Detect which cell encompasses the target text, then output its [X, Y] center coordinate. 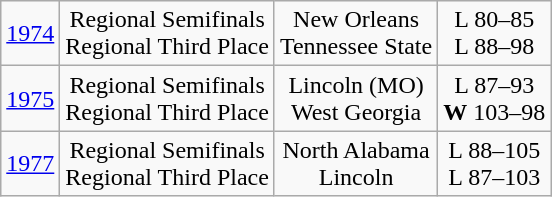
1977 [30, 164]
New OrleansTennessee State [356, 34]
North AlabamaLincoln [356, 164]
L 80–85L 88–98 [494, 34]
1975 [30, 98]
Lincoln (MO)West Georgia [356, 98]
1974 [30, 34]
L 88–105L 87–103 [494, 164]
L 87–93W 103–98 [494, 98]
